Find where the given text appears and provide that cell's center as [X, Y] coordinate. 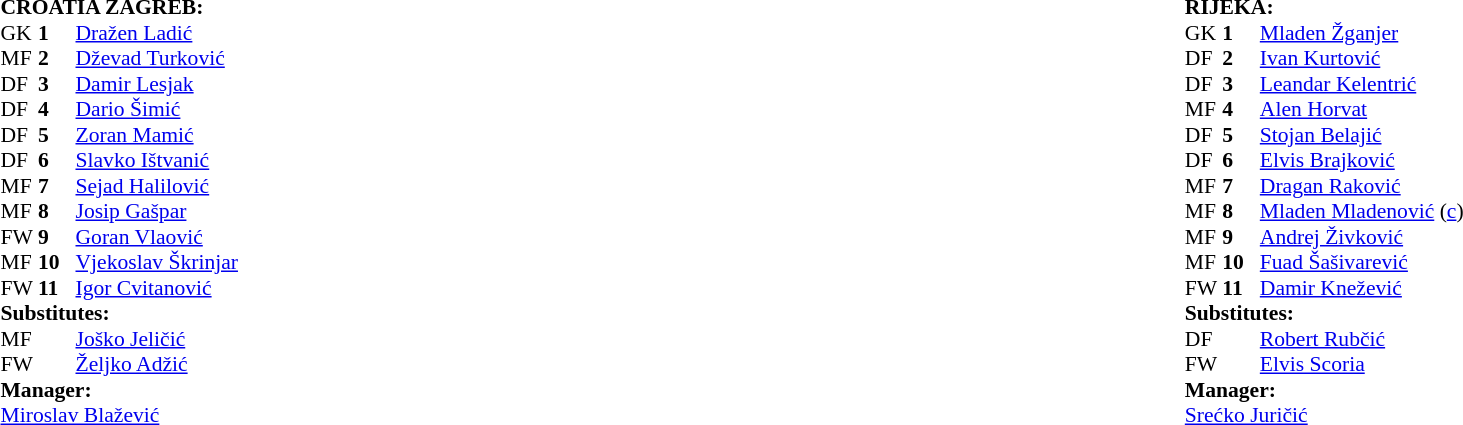
Zoran Mamić [192, 135]
Željko Adžić [192, 365]
Vjekoslav Škrinjar [192, 263]
Manager: [154, 390]
Joško Jeličić [192, 339]
Dževad Turković [192, 59]
Igor Cvitanović [192, 288]
Dražen Ladić [192, 33]
Sejad Halilović [192, 186]
Dario Šimić [192, 109]
Slavko Ištvanić [192, 161]
Josip Gašpar [192, 211]
Goran Vlaović [192, 237]
Damir Lesjak [192, 84]
Substitutes: [154, 313]
